Find where the given text appears and provide that cell's center as (X, Y) coordinate. 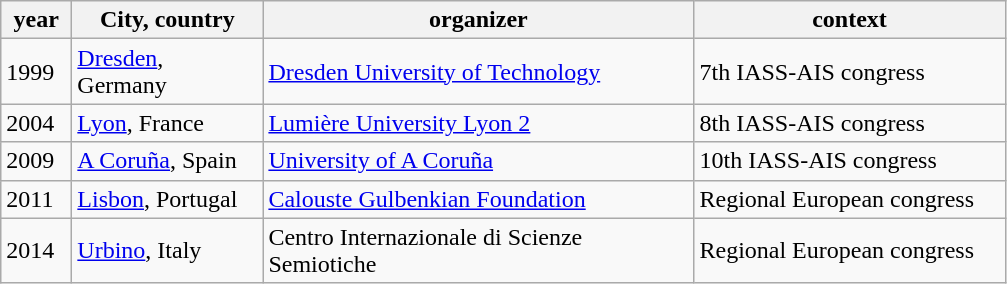
Dresden, Germany (168, 72)
Centro Internazionale di Scienze Semiotiche (478, 250)
A Coruña, Spain (168, 161)
context (850, 20)
1999 (36, 72)
10th IASS-AIS congress (850, 161)
8th IASS-AIS congress (850, 123)
Urbino, Italy (168, 250)
Lumière University Lyon 2 (478, 123)
2011 (36, 199)
7th IASS-AIS congress (850, 72)
University of A Coruña (478, 161)
Calouste Gulbenkian Foundation (478, 199)
2014 (36, 250)
2004 (36, 123)
year (36, 20)
2009 (36, 161)
City, country (168, 20)
organizer (478, 20)
Lisbon, Portugal (168, 199)
Dresden University of Technology (478, 72)
Lyon, France (168, 123)
